From the cell containing the given text, extract its center point as (X, Y) coordinate. 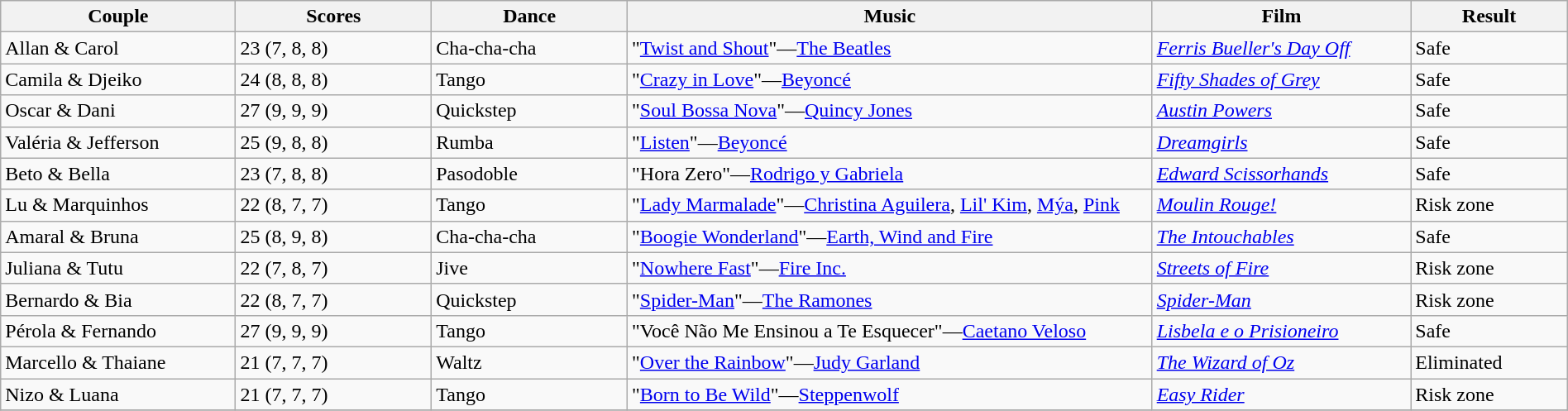
Nizo & Luana (118, 394)
The Intouchables (1282, 237)
Pasodoble (529, 174)
Lisbela e o Prisioneiro (1282, 331)
Camila & Djeiko (118, 79)
Streets of Fire (1282, 268)
Beto & Bella (118, 174)
25 (8, 9, 8) (334, 237)
"Born to Be Wild"—Steppenwolf (890, 394)
"Boogie Wonderland"—Earth, Wind and Fire (890, 237)
The Wizard of Oz (1282, 362)
Dreamgirls (1282, 142)
Scores (334, 17)
Allan & Carol (118, 48)
Bernardo & Bia (118, 299)
Spider-Man (1282, 299)
Music (890, 17)
Ferris Bueller's Day Off (1282, 48)
Fifty Shades of Grey (1282, 79)
25 (9, 8, 8) (334, 142)
Eliminated (1489, 362)
"Twist and Shout"—The Beatles (890, 48)
Jive (529, 268)
"Spider-Man"—The Ramones (890, 299)
"Listen"—Beyoncé (890, 142)
Waltz (529, 362)
Valéria & Jefferson (118, 142)
Juliana & Tutu (118, 268)
Amaral & Bruna (118, 237)
Rumba (529, 142)
"Hora Zero"—Rodrigo y Gabriela (890, 174)
"Nowhere Fast"—Fire Inc. (890, 268)
22 (7, 8, 7) (334, 268)
Edward Scissorhands (1282, 174)
Pérola & Fernando (118, 331)
"Você Não Me Ensinou a Te Esquecer"—Caetano Veloso (890, 331)
Dance (529, 17)
"Over the Rainbow"—Judy Garland (890, 362)
Couple (118, 17)
Austin Powers (1282, 111)
Lu & Marquinhos (118, 205)
Marcello & Thaiane (118, 362)
24 (8, 8, 8) (334, 79)
Oscar & Dani (118, 111)
Easy Rider (1282, 394)
Moulin Rouge! (1282, 205)
Film (1282, 17)
"Soul Bossa Nova"—Quincy Jones (890, 111)
Result (1489, 17)
"Lady Marmalade"—Christina Aguilera, Lil' Kim, Mýa, Pink (890, 205)
"Crazy in Love"—Beyoncé (890, 79)
